Extract the (X, Y) coordinate from the center of the cell holding the provided text.  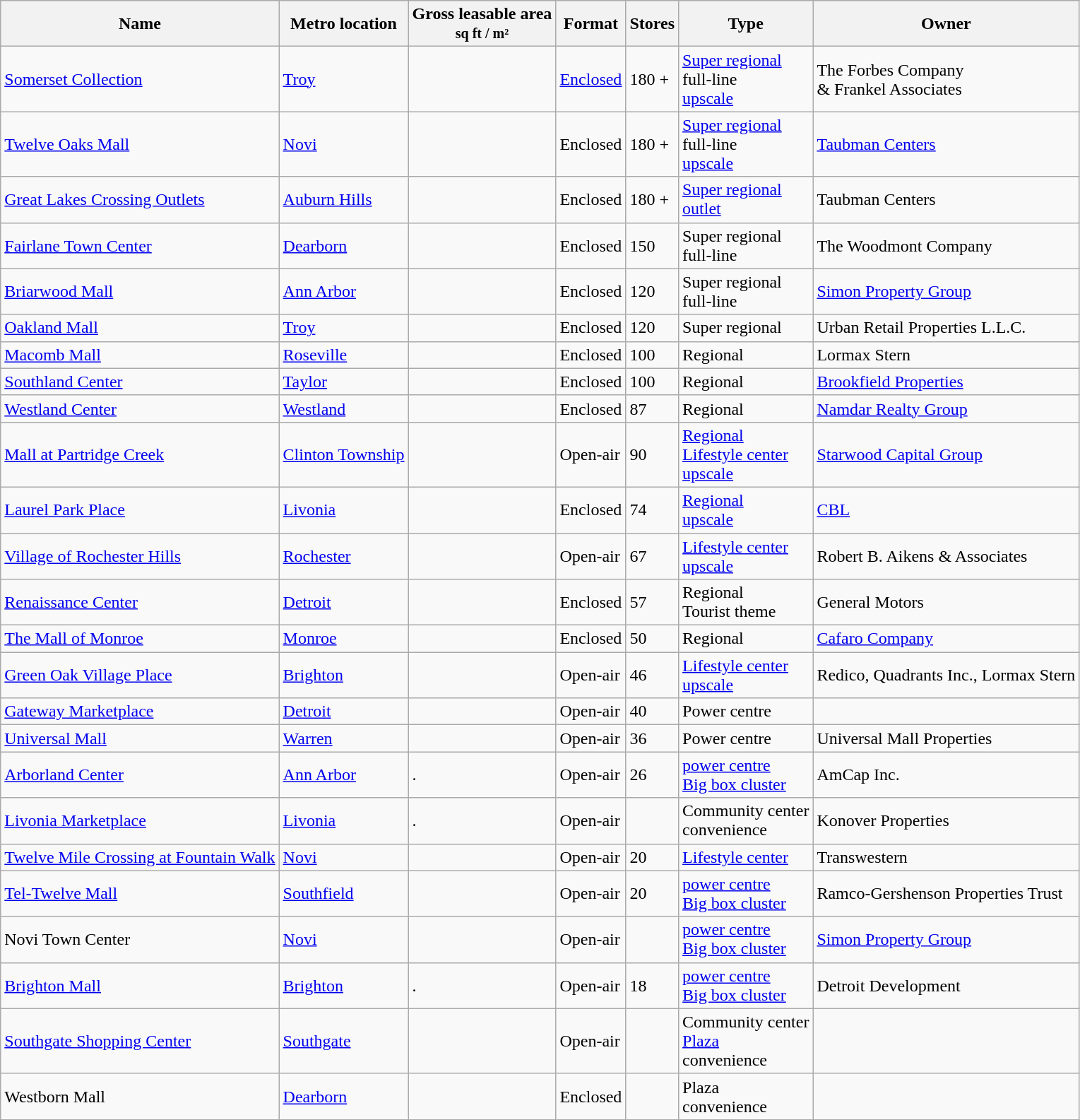
Super regional full-lineupscale (746, 79)
Cafaro Company (947, 639)
Southland Center (140, 382)
CBL (947, 510)
Starwood Capital Group (947, 454)
Community centerconvenience (746, 821)
Green Oak Village Place (140, 676)
Macomb Mall (140, 355)
Renaissance Center (140, 602)
Twelve Mile Crossing at Fountain Walk (140, 857)
Brighton Mall (140, 985)
57 (653, 602)
Lormax Stern (947, 355)
RegionalTourist theme (746, 602)
Detroit Development (947, 985)
Mall at Partridge Creek (140, 454)
Urban Retail Properties L.L.C. (947, 328)
Stores (653, 24)
Great Lakes Crossing Outlets (140, 199)
Westborn Mall (140, 1097)
18 (653, 985)
Universal Mall Properties (947, 738)
87 (653, 408)
The Woodmont Company (947, 246)
Laurel Park Place (140, 510)
Plazaconvenience (746, 1097)
Super regional (746, 328)
50 (653, 639)
Lifestyle center (746, 857)
Brookfield Properties (947, 382)
26 (653, 774)
Super regionaloutlet (746, 199)
Village of Rochester Hills (140, 555)
AmCap Inc. (947, 774)
46 (653, 676)
The Mall of Monroe (140, 639)
Name (140, 24)
Taylor (343, 382)
Auburn Hills (343, 199)
Clinton Township (343, 454)
150 (653, 246)
Somerset Collection (140, 79)
67 (653, 555)
90 (653, 454)
Southgate (343, 1041)
Gross leasable areasq ft / m² (482, 24)
Lifestyle centerupscale (746, 555)
Type (746, 24)
Owner (947, 24)
Tel-Twelve Mall (140, 893)
Metro location (343, 24)
Novi Town Center (140, 940)
Redico, Quadrants Inc., Lormax Stern (947, 676)
Warren (343, 738)
Format (591, 24)
Regionalupscale (746, 510)
Super regionalfull-lineupscale (746, 144)
Westland Center (140, 408)
Namdar Realty Group (947, 408)
Universal Mall (140, 738)
Rochester (343, 555)
Fairlane Town Center (140, 246)
Transwestern (947, 857)
Oakland Mall (140, 328)
Westland (343, 408)
Southgate Shopping Center (140, 1041)
Robert B. Aikens & Associates (947, 555)
Briarwood Mall (140, 291)
Livonia Marketplace (140, 821)
Twelve Oaks Mall (140, 144)
Arborland Center (140, 774)
36 (653, 738)
Lifestyle center upscale (746, 676)
Gateway Marketplace (140, 712)
40 (653, 712)
Konover Properties (947, 821)
Roseville (343, 355)
74 (653, 510)
Ramco-Gershenson Properties Trust (947, 893)
Southfield (343, 893)
The Forbes Company & Frankel Associates (947, 79)
Community centerPlazaconvenience (746, 1041)
Monroe (343, 639)
RegionalLifestyle centerupscale (746, 454)
General Motors (947, 602)
